For the text-containing cell, return its midpoint in [X, Y] coordinate format. 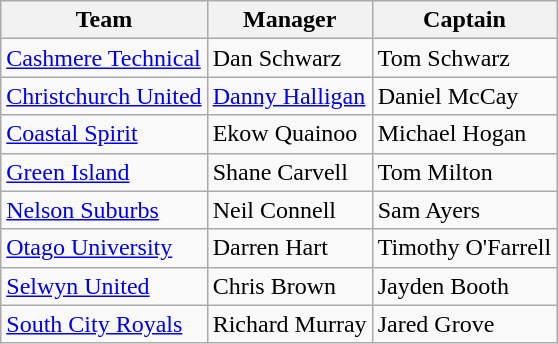
South City Royals [104, 324]
Christchurch United [104, 96]
Team [104, 20]
Dan Schwarz [290, 58]
Sam Ayers [464, 210]
Darren Hart [290, 248]
Cashmere Technical [104, 58]
Chris Brown [290, 286]
Daniel McCay [464, 96]
Green Island [104, 172]
Neil Connell [290, 210]
Jared Grove [464, 324]
Shane Carvell [290, 172]
Selwyn United [104, 286]
Richard Murray [290, 324]
Nelson Suburbs [104, 210]
Timothy O'Farrell [464, 248]
Michael Hogan [464, 134]
Tom Milton [464, 172]
Otago University [104, 248]
Jayden Booth [464, 286]
Captain [464, 20]
Danny Halligan [290, 96]
Ekow Quainoo [290, 134]
Tom Schwarz [464, 58]
Coastal Spirit [104, 134]
Manager [290, 20]
